Find where the given text appears and provide that cell's center as [X, Y] coordinate. 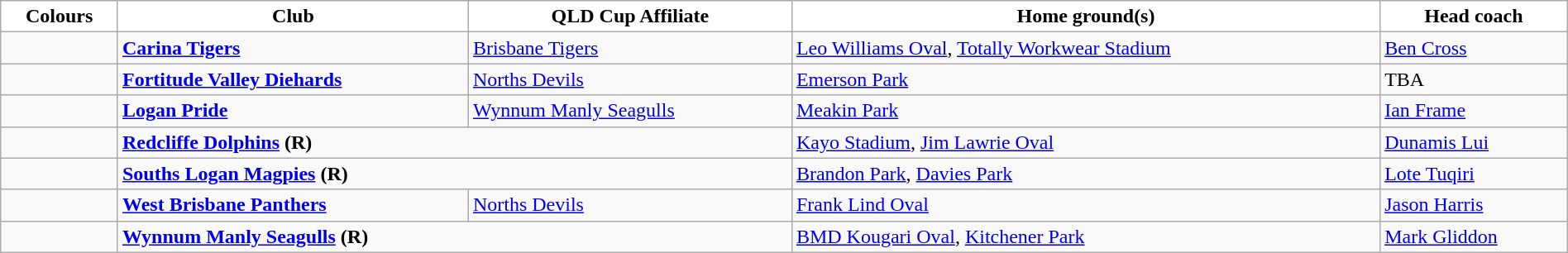
Meakin Park [1085, 111]
Redcliffe Dolphins (R) [455, 142]
Colours [60, 17]
Fortitude Valley Diehards [293, 79]
Wynnum Manly Seagulls (R) [455, 236]
Ian Frame [1474, 111]
Lote Tuqiri [1474, 174]
Carina Tigers [293, 48]
Emerson Park [1085, 79]
Jason Harris [1474, 205]
BMD Kougari Oval, Kitchener Park [1085, 236]
Brandon Park, Davies Park [1085, 174]
TBA [1474, 79]
Brisbane Tigers [630, 48]
Home ground(s) [1085, 17]
QLD Cup Affiliate [630, 17]
Souths Logan Magpies (R) [455, 174]
West Brisbane Panthers [293, 205]
Wynnum Manly Seagulls [630, 111]
Head coach [1474, 17]
Dunamis Lui [1474, 142]
Club [293, 17]
Logan Pride [293, 111]
Ben Cross [1474, 48]
Kayo Stadium, Jim Lawrie Oval [1085, 142]
Mark Gliddon [1474, 236]
Leo Williams Oval, Totally Workwear Stadium [1085, 48]
Frank Lind Oval [1085, 205]
